For the text-containing cell, return its midpoint in [x, y] coordinate format. 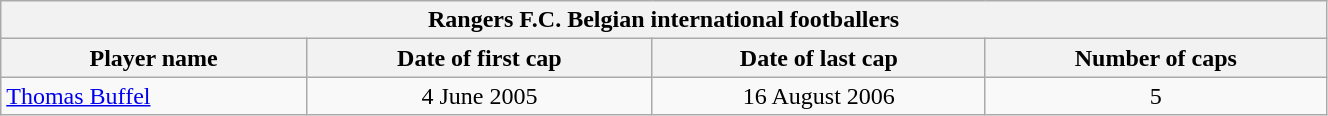
5 [1156, 96]
Number of caps [1156, 58]
4 June 2005 [479, 96]
Date of last cap [818, 58]
16 August 2006 [818, 96]
Player name [154, 58]
Date of first cap [479, 58]
Thomas Buffel [154, 96]
Rangers F.C. Belgian international footballers [664, 20]
